Return (X, Y) of the center of cell containing provided text 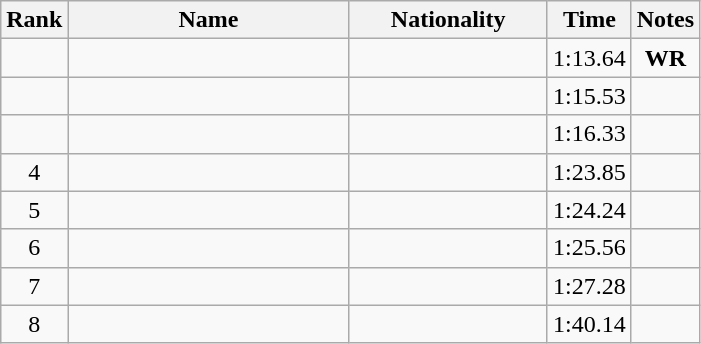
5 (34, 210)
1:15.53 (589, 96)
1:16.33 (589, 134)
Time (589, 20)
Name (208, 20)
1:13.64 (589, 58)
6 (34, 248)
8 (34, 324)
1:23.85 (589, 172)
Notes (665, 20)
Nationality (448, 20)
4 (34, 172)
7 (34, 286)
1:25.56 (589, 248)
Rank (34, 20)
1:27.28 (589, 286)
1:40.14 (589, 324)
WR (665, 58)
1:24.24 (589, 210)
